From the cell containing the given text, extract its center point as (x, y) coordinate. 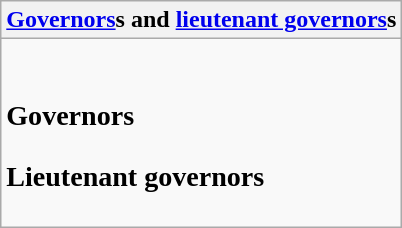
Governorss and lieutenant governorss (202, 20)
GovernorsLieutenant governors (202, 133)
